For the text-containing cell, return its midpoint in (X, Y) coordinate format. 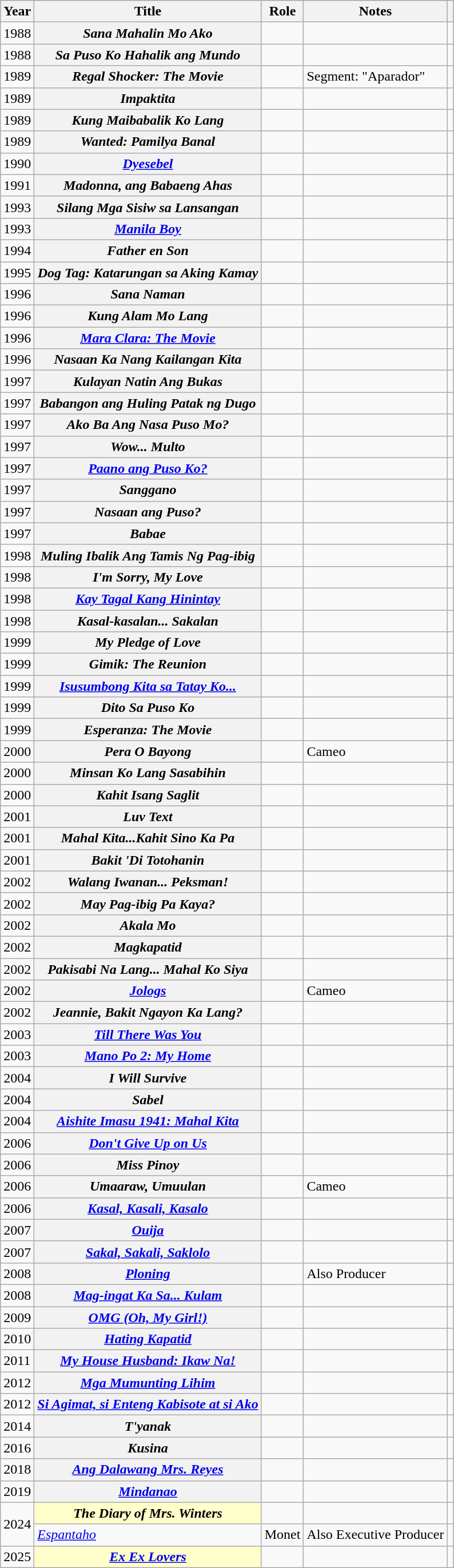
Umaaraw, Umuulan (148, 1187)
Kasal, Kasali, Kasalo (148, 1208)
Pakisabi Na Lang... Mahal Ko Siya (148, 969)
Akala Mo (148, 925)
Manila Boy (148, 229)
Walang Iwanan... Peksman! (148, 882)
Nasaan ang Puso? (148, 512)
Mahal Kita...Kahit Sino Ka Pa (148, 838)
Sanggano (148, 490)
2010 (17, 1339)
Father en Son (148, 250)
Regal Shocker: The Movie (148, 77)
Segment: "Aparador" (375, 77)
Mindanao (148, 1491)
Dito Sa Puso Ko (148, 708)
2014 (17, 1426)
I Will Survive (148, 1078)
Si Agimat, si Enteng Kabisote at si Ako (148, 1404)
Esperanza: The Movie (148, 730)
1991 (17, 185)
The Diary of Mrs. Winters (148, 1513)
Magkapatid (148, 947)
Title (148, 11)
OMG (Oh, My Girl!) (148, 1317)
Kung Maibabalik Ko Lang (148, 120)
Don't Give Up on Us (148, 1143)
Jologs (148, 991)
Paano ang Puso Ko? (148, 468)
Gimik: The Reunion (148, 664)
Jeannie, Bakit Ngayon Ka Lang? (148, 1013)
Ex Ex Lovers (148, 1557)
2018 (17, 1470)
My House Husband: Ikaw Na! (148, 1361)
Pera O Bayong (148, 751)
Sa Puso Ko Hahalik ang Mundo (148, 55)
Miss Pinoy (148, 1165)
Also Executive Producer (375, 1535)
Mara Clara: The Movie (148, 338)
Muling Ibalik Ang Tamis Ng Pag-ibig (148, 555)
Ploning (148, 1273)
Ouija (148, 1230)
Sakal, Sakali, Saklolo (148, 1252)
Espantaho (148, 1535)
Also Producer (375, 1273)
Kay Tagal Kang Hinintay (148, 599)
2016 (17, 1448)
2009 (17, 1317)
Bakit 'Di Totohanin (148, 860)
Isusumbong Kita sa Tatay Ko... (148, 686)
Impaktita (148, 98)
Kung Alam Mo Lang (148, 316)
Till There Was You (148, 1034)
Minsan Ko Lang Sasabihin (148, 773)
Silang Mga Sisiw sa Lansangan (148, 207)
2024 (17, 1524)
Kasal-kasalan... Sakalan (148, 620)
Aishite Imasu 1941: Mahal Kita (148, 1121)
Dog Tag: Katarungan sa Aking Kamay (148, 273)
Ang Dalawang Mrs. Reyes (148, 1470)
Role (282, 11)
Kulayan Natin Ang Bukas (148, 381)
Wow... Multo (148, 447)
Wanted: Pamilya Banal (148, 142)
Luv Text (148, 817)
Notes (375, 11)
2025 (17, 1557)
Babae (148, 534)
Mga Mumunting Lihim (148, 1383)
Kahit Isang Saglit (148, 795)
Madonna, ang Babaeng Ahas (148, 185)
Dyesebel (148, 164)
T'yanak (148, 1426)
I'm Sorry, My Love (148, 577)
Sabel (148, 1100)
Nasaan Ka Nang Kailangan Kita (148, 360)
Year (17, 11)
May Pag-ibig Pa Kaya? (148, 904)
Sana Mahalin Mo Ako (148, 33)
Kusina (148, 1448)
1995 (17, 273)
My Pledge of Love (148, 643)
1990 (17, 164)
1994 (17, 250)
Babangon ang Huling Patak ng Dugo (148, 403)
2011 (17, 1361)
Monet (282, 1535)
Ako Ba Ang Nasa Puso Mo? (148, 425)
Mano Po 2: My Home (148, 1056)
Mag-ingat Ka Sa... Kulam (148, 1295)
Hating Kapatid (148, 1339)
Sana Naman (148, 295)
2019 (17, 1491)
